Locate the cell with the specified text and output its (X, Y) center coordinate. 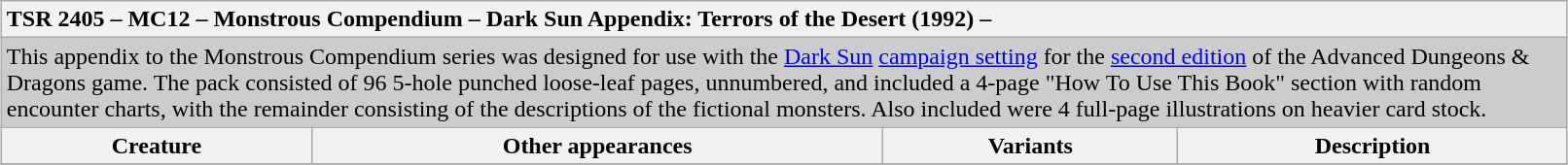
Other appearances (597, 146)
TSR 2405 – MC12 – Monstrous Compendium – Dark Sun Appendix: Terrors of the Desert (1992) – (784, 19)
Variants (1031, 146)
Description (1373, 146)
Creature (156, 146)
